Detect which cell encompasses the target text, then output its (X, Y) center coordinate. 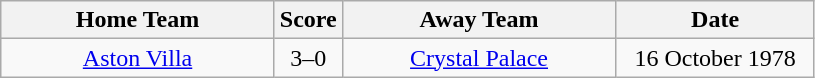
16 October 1978 (716, 58)
Crystal Palace (479, 58)
Home Team (138, 20)
Date (716, 20)
3–0 (308, 58)
Away Team (479, 20)
Score (308, 20)
Aston Villa (138, 58)
